Pinpoint the cell where the given text exists, returning its [X, Y] midpoint coordinate. 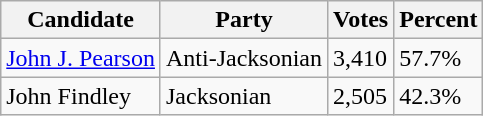
John J. Pearson [81, 58]
Anti-Jacksonian [244, 58]
John Findley [81, 96]
Votes [361, 20]
Party [244, 20]
57.7% [438, 58]
42.3% [438, 96]
Percent [438, 20]
Jacksonian [244, 96]
3,410 [361, 58]
2,505 [361, 96]
Candidate [81, 20]
